Return (x, y) of the center of cell containing provided text 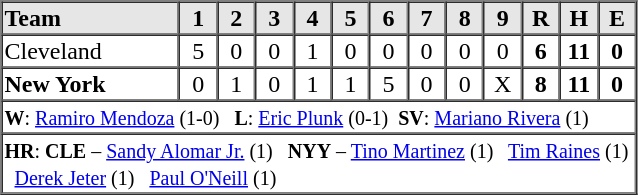
9 (503, 18)
H (579, 18)
X (503, 84)
Team (91, 18)
7 (427, 18)
2 (236, 18)
3 (274, 18)
W: Ramiro Mendoza (1-0) L: Eric Plunk (0-1) SV: Mariano Rivera (1) (319, 116)
HR: CLE – Sandy Alomar Jr. (1) NYY – Tino Martinez (1) Tim Raines (1) Derek Jeter (1) Paul O'Neill (1) (319, 164)
New York (91, 84)
Cleveland (91, 50)
4 (312, 18)
E (617, 18)
R (541, 18)
